From the cell containing the given text, extract its center point as [X, Y] coordinate. 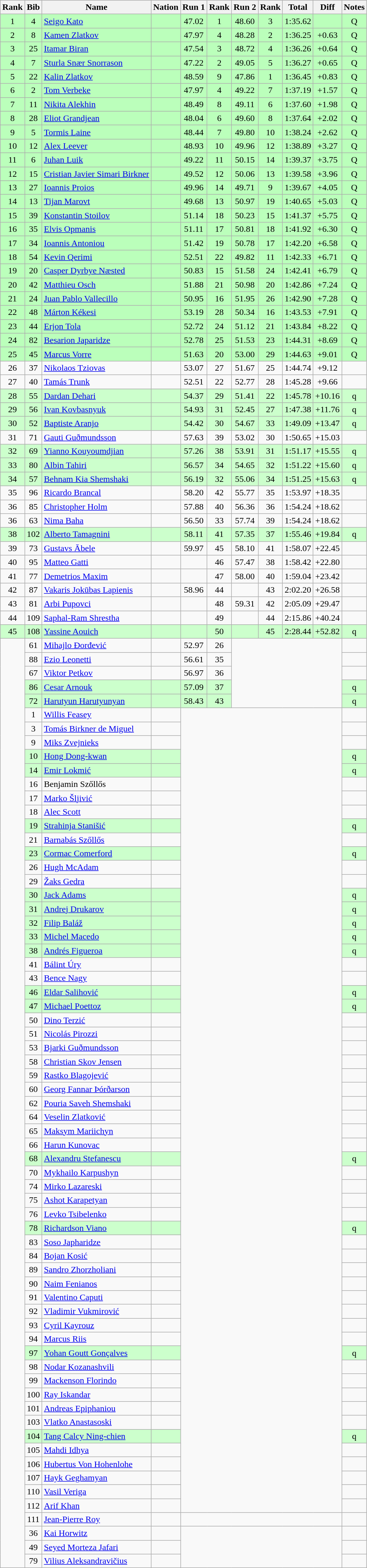
Yassine Aouich [97, 632]
56.50 [194, 520]
Konstantin Stoilov [97, 215]
57.35 [245, 534]
+9.66 [327, 382]
57.74 [245, 520]
57.47 [245, 562]
Pouria Saveh Shemshaki [97, 1103]
83 [34, 1242]
1:59.04 [298, 576]
1:41.92 [298, 229]
1:37.19 [298, 90]
Tomás Birkner de Miguel [97, 729]
93 [34, 1325]
Miks Zvejnieks [97, 742]
58.11 [194, 534]
51.95 [245, 299]
Saphal-Ram Shrestha [97, 618]
54.65 [245, 465]
Bálint Úry [97, 964]
2:28.44 [298, 632]
50.23 [245, 215]
48.44 [194, 132]
+22.45 [327, 548]
Marcus Riis [97, 1339]
+5.75 [327, 215]
54.42 [194, 424]
56 [34, 410]
53.91 [245, 451]
+15.63 [327, 479]
+2.02 [327, 118]
54.37 [194, 395]
+13.47 [327, 424]
107 [34, 1478]
51.88 [194, 285]
1:53.97 [298, 493]
Kamen Zlatkov [97, 35]
Gustavs Ābele [97, 548]
Itamar Biran [97, 49]
Ioannis Antoniou [97, 243]
48.60 [245, 21]
+19.84 [327, 534]
1:39.67 [298, 188]
Juan Pablo Vallecillo [97, 299]
50.34 [245, 312]
57.09 [194, 687]
Vasil Veriga [97, 1491]
1:44.74 [298, 368]
Valentino Caputi [97, 1298]
77 [34, 576]
Tom Verbeke [97, 90]
+0.83 [327, 77]
110 [34, 1491]
86 [34, 687]
50.97 [245, 202]
55 [34, 395]
Bib [34, 7]
47.22 [194, 63]
+29.47 [327, 604]
Run 2 [245, 7]
102 [34, 534]
52.78 [194, 340]
55.77 [245, 493]
Seyed Morteza Jafari [97, 1547]
57.63 [194, 437]
98 [34, 1367]
Nikolaos Tziovas [97, 368]
Strahinja Stanišić [97, 826]
Viktor Petkov [97, 673]
Rastko Blagojević [97, 1076]
+3.27 [327, 146]
1:44.31 [298, 340]
+52.82 [327, 632]
Gauti Guðmundsson [97, 437]
+7.28 [327, 299]
50.95 [194, 299]
+23.42 [327, 576]
Casper Dyrbye Næsted [97, 271]
49.60 [245, 118]
+0.65 [327, 63]
1:42.90 [298, 299]
1:47.38 [298, 410]
51.42 [194, 243]
Alex Leever [97, 146]
Vilius Aleksandravičius [97, 1561]
1:45.78 [298, 395]
1:44.63 [298, 354]
Vladimir Vukmirović [97, 1311]
84 [34, 1256]
Nodar Kozanashvili [97, 1367]
54.93 [194, 410]
1:38.24 [298, 132]
56.57 [194, 465]
Name [97, 7]
48.04 [194, 118]
90 [34, 1283]
48.49 [194, 104]
53.02 [245, 437]
52.72 [194, 326]
51.12 [245, 326]
1:43.53 [298, 312]
63 [34, 520]
Nation [166, 7]
Filip Baláž [97, 923]
109 [34, 618]
88 [34, 659]
+10.16 [327, 395]
Andreas Epiphaniou [97, 1408]
51.41 [245, 395]
Ricardo Brancal [97, 493]
Cormac Comerford [97, 854]
Kalin Zlatkov [97, 77]
49.52 [194, 174]
56.19 [194, 479]
74 [34, 1186]
Ioannis Proios [97, 188]
Ashot Karapetyan [97, 1200]
Benjamin Szőllős [97, 784]
Emir Lokmić [97, 770]
60 [34, 1089]
+1.57 [327, 90]
1:40.65 [298, 202]
50.78 [245, 243]
72 [34, 701]
59 [34, 1076]
Dino Terzić [97, 1020]
+7.91 [327, 312]
112 [34, 1506]
51.11 [194, 229]
92 [34, 1311]
50.98 [245, 285]
1:36.25 [298, 35]
48.28 [245, 35]
49.82 [245, 257]
+15.03 [327, 437]
52.97 [194, 645]
+6.30 [327, 229]
47.54 [194, 49]
66 [34, 1145]
91 [34, 1298]
1:36.27 [298, 63]
51.67 [245, 368]
85 [34, 507]
Richardson Viano [97, 1228]
57 [34, 479]
56.36 [245, 507]
64 [34, 1117]
Notes [354, 7]
Hayk Geghamyan [97, 1478]
57.88 [194, 507]
58.43 [194, 701]
+2.62 [327, 132]
49.68 [194, 202]
Dardan Dehari [97, 395]
1:39.58 [298, 174]
1:42.41 [298, 271]
Maksym Mariichyn [97, 1131]
80 [34, 465]
1:38.89 [298, 146]
Mykhailo Karpushyn [97, 1173]
Naim Fenianos [97, 1283]
87 [34, 590]
52.77 [245, 382]
Seigo Kato [97, 21]
54 [34, 257]
48.72 [245, 49]
89 [34, 1269]
49.11 [245, 104]
Baptiste Aranjo [97, 424]
Mirko Lazareski [97, 1186]
1:50.65 [298, 437]
108 [34, 632]
2:02.20 [298, 590]
52 [34, 424]
51.63 [194, 354]
+7.24 [327, 285]
Veselin Zlatković [97, 1117]
99 [34, 1381]
+11.76 [327, 410]
1:35.62 [298, 21]
47.86 [245, 77]
49.71 [245, 188]
49.80 [245, 132]
Sandro Zhorzholiani [97, 1269]
Christopher Holm [97, 507]
68 [34, 1159]
Tang Calcy Ning-chien [97, 1436]
+3.96 [327, 174]
1:36.45 [298, 77]
58.96 [194, 590]
Run 1 [194, 7]
Michael Poettoz [97, 1006]
+6.79 [327, 271]
54.67 [245, 424]
Vlatko Anastasoski [97, 1422]
+0.64 [327, 49]
56.97 [194, 673]
+5.03 [327, 202]
111 [34, 1520]
Alberto Tamagnini [97, 534]
Yohan Goutt Gonçalves [97, 1353]
Behnam Kia Shemshaki [97, 479]
1:42.20 [298, 243]
Nima Baha [97, 520]
1:51.17 [298, 451]
Willis Feasey [97, 715]
1:55.46 [298, 534]
1:43.84 [298, 326]
Bence Nagy [97, 978]
Cyril Kayrouz [97, 1325]
55.06 [245, 479]
58.20 [194, 493]
2:05.09 [298, 604]
97 [34, 1353]
76 [34, 1214]
1:51.22 [298, 465]
51 [34, 1034]
Mahdi Idhya [97, 1450]
71 [34, 437]
78 [34, 1228]
104 [34, 1436]
Sturla Snær Snorrason [97, 63]
Yianno Kouyoumdjian [97, 451]
Harun Kunovac [97, 1145]
Žaks Gedra [97, 881]
1:37.60 [298, 104]
1:58.07 [298, 548]
95 [34, 562]
Harutyun Harutyunyan [97, 701]
58.00 [245, 576]
67 [34, 673]
103 [34, 1422]
+1.98 [327, 104]
+18.35 [327, 493]
Ray Iskandar [97, 1395]
Arbi Pupovci [97, 604]
+15.60 [327, 465]
61 [34, 645]
53.19 [194, 312]
Alec Scott [97, 812]
+3.75 [327, 160]
+8.69 [327, 340]
94 [34, 1339]
Levko Tsibelenko [97, 1214]
Soso Japharidze [97, 1242]
Eldar Salihović [97, 992]
47.02 [194, 21]
105 [34, 1450]
+22.80 [327, 562]
Arif Khan [97, 1506]
+0.63 [327, 35]
Jack Adams [97, 895]
Michel Macedo [97, 937]
48.59 [194, 77]
Hubertus Von Hohenlohe [97, 1464]
Vakaris Jokūbas Lapienis [97, 590]
Mackenson Florindo [97, 1381]
Bjarki Guðmundsson [97, 1048]
58.10 [245, 548]
53.07 [194, 368]
+6.58 [327, 243]
+8.22 [327, 326]
2:15.86 [298, 618]
75 [34, 1200]
48.93 [194, 146]
Cesar Arnouk [97, 687]
51.58 [245, 271]
Mihajlo Đorđević [97, 645]
1:51.25 [298, 479]
Elvis Opmanis [97, 229]
56.61 [194, 659]
50.83 [194, 271]
+4.05 [327, 188]
49.05 [245, 63]
50.15 [245, 160]
Hugh McAdam [97, 867]
Christian Skov Jensen [97, 1062]
52.45 [245, 410]
Juhan Luik [97, 160]
1:37.64 [298, 118]
53.00 [245, 354]
Nicolás Pirozzi [97, 1034]
1:39.37 [298, 160]
96 [34, 493]
79 [34, 1561]
57.26 [194, 451]
Bojan Kosić [97, 1256]
1:45.28 [298, 382]
Marko Šljivić [97, 798]
81 [34, 604]
+15.55 [327, 451]
+26.58 [327, 590]
50.81 [245, 229]
Kevin Qerimi [97, 257]
65 [34, 1131]
51.14 [194, 215]
1:42.86 [298, 285]
Total [298, 7]
Barnabás Szőllős [97, 839]
1:42.33 [298, 257]
Besarion Japaridze [97, 340]
51.53 [245, 340]
Matteo Gatti [97, 562]
Alexandru Stefanescu [97, 1159]
1:58.42 [298, 562]
1:49.09 [298, 424]
101 [34, 1408]
Tamás Trunk [97, 382]
Erjon Tola [97, 326]
100 [34, 1395]
Eliot Grandjean [97, 118]
1:36.26 [298, 49]
106 [34, 1464]
Andrés Figueroa [97, 951]
Demetrios Maxim [97, 576]
Andrej Drukarov [97, 909]
Cristian Javier Simari Birkner [97, 174]
Albin Tahiri [97, 465]
Márton Kékesi [97, 312]
+40.24 [327, 618]
Ivan Kovbasnyuk [97, 410]
1:41.37 [298, 215]
59.31 [245, 604]
73 [34, 548]
Jean-Pierre Roy [97, 1520]
Nikita Alekhin [97, 104]
69 [34, 451]
58 [34, 1062]
53 [34, 1048]
Hong Dong-kwan [97, 756]
Georg Fannar Þórðarson [97, 1089]
Marcus Vorre [97, 354]
62 [34, 1103]
Tormis Laine [97, 132]
+9.12 [327, 368]
Tijan Marovt [97, 202]
Matthieu Osch [97, 285]
Kai Horwitz [97, 1533]
70 [34, 1173]
Ezio Leonetti [97, 659]
Diff [327, 7]
59.97 [194, 548]
+9.01 [327, 354]
82 [34, 340]
50.06 [245, 174]
+6.71 [327, 257]
